Detect which cell encompasses the target text, then output its [X, Y] center coordinate. 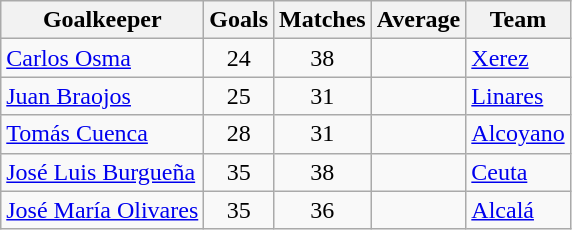
24 [239, 58]
José Luis Burgueña [102, 172]
Matches [323, 20]
36 [323, 210]
Linares [518, 96]
Goals [239, 20]
Tomás Cuenca [102, 134]
Xerez [518, 58]
José María Olivares [102, 210]
Average [418, 20]
Carlos Osma [102, 58]
Alcalá [518, 210]
Ceuta [518, 172]
Goalkeeper [102, 20]
Juan Braojos [102, 96]
Team [518, 20]
28 [239, 134]
25 [239, 96]
Alcoyano [518, 134]
